Pinpoint the cell where the given text exists, returning its [x, y] midpoint coordinate. 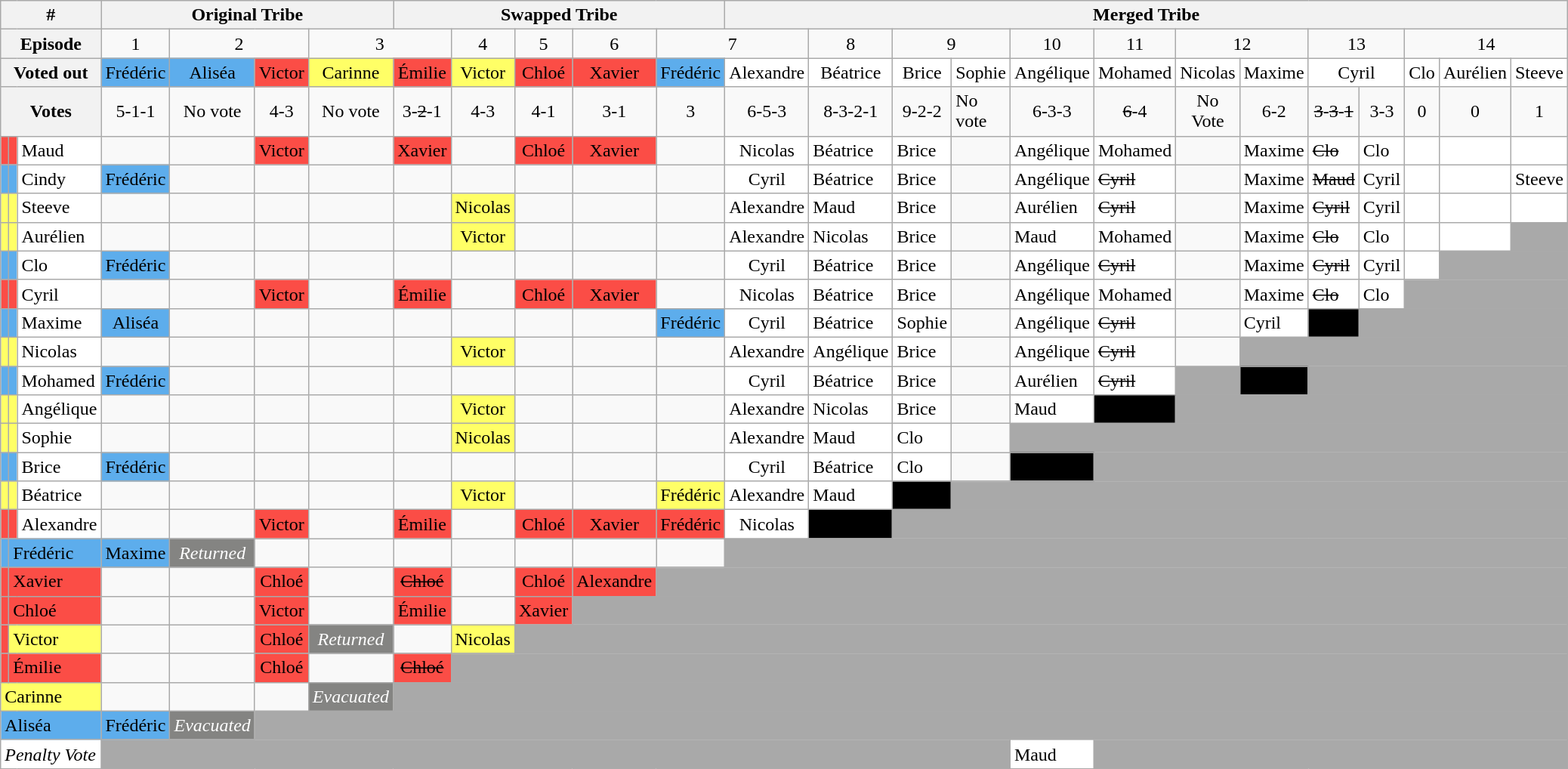
9-2-2 [922, 112]
No Vote [1208, 112]
4 [483, 44]
10 [1051, 44]
12 [1242, 44]
3-2-1 [422, 112]
8 [850, 44]
Episode [51, 44]
5-1-1 [136, 112]
Original Tribe [248, 15]
5 [543, 44]
6-4 [1134, 112]
6-2 [1273, 112]
3-1 [615, 112]
2 [239, 44]
4-1 [543, 112]
Votes [51, 112]
7 [733, 44]
3-3-1 [1334, 112]
8-3-2-1 [850, 112]
6-5-3 [767, 112]
6-3-3 [1051, 112]
Merged Tribe [1147, 15]
Swapped Tribe [559, 15]
Cindy [59, 179]
6 [615, 44]
13 [1357, 44]
Penalty Vote [51, 754]
Voted out [51, 73]
14 [1486, 44]
9 [952, 44]
# [51, 15]
11 [1134, 44]
3-3 [1381, 112]
